Detect which cell encompasses the target text, then output its (x, y) center coordinate. 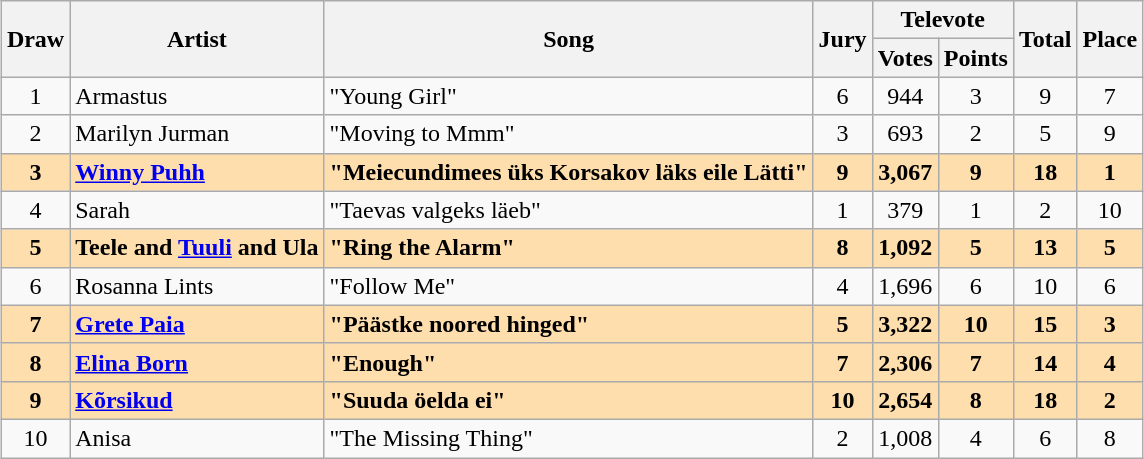
"Follow Me" (568, 286)
"Ring the Alarm" (568, 248)
2,306 (905, 362)
Song (568, 39)
"Päästke noored hinged" (568, 324)
Grete Paia (197, 324)
Winny Puhh (197, 172)
693 (905, 134)
3,067 (905, 172)
Points (976, 58)
Place (1110, 39)
Anisa (197, 438)
Draw (35, 39)
2,654 (905, 400)
"Moving to Mmm" (568, 134)
Televote (942, 20)
Votes (905, 58)
379 (905, 210)
15 (1045, 324)
Jury (842, 39)
"Young Girl" (568, 96)
14 (1045, 362)
Teele and Tuuli and Ula (197, 248)
"Enough" (568, 362)
13 (1045, 248)
Rosanna Lints (197, 286)
"Suuda öelda ei" (568, 400)
Artist (197, 39)
3,322 (905, 324)
944 (905, 96)
"The Missing Thing" (568, 438)
"Taevas valgeks läeb" (568, 210)
Total (1045, 39)
Elina Born (197, 362)
"Meiecundimees üks Korsakov läks eile Lätti" (568, 172)
Kõrsikud (197, 400)
Sarah (197, 210)
1,008 (905, 438)
1,696 (905, 286)
Marilyn Jurman (197, 134)
1,092 (905, 248)
Armastus (197, 96)
